Extract the (X, Y) coordinate from the center of the cell holding the provided text.  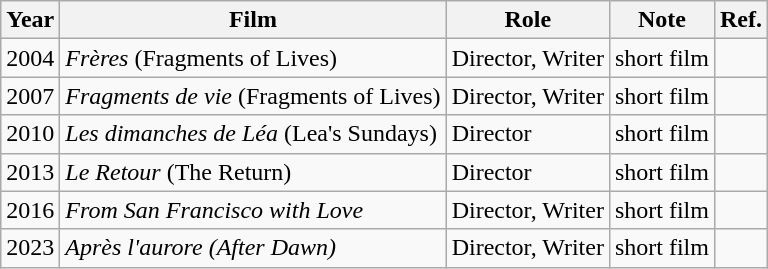
Après l'aurore (After Dawn) (253, 248)
Ref. (740, 20)
Film (253, 20)
Year (30, 20)
From San Francisco with Love (253, 210)
2016 (30, 210)
2013 (30, 172)
2023 (30, 248)
2004 (30, 58)
Role (528, 20)
2010 (30, 134)
Le Retour (The Return) (253, 172)
Note (662, 20)
Fragments de vie (Fragments of Lives) (253, 96)
2007 (30, 96)
Les dimanches de Léa (Lea's Sundays) (253, 134)
Frères (Fragments of Lives) (253, 58)
